Identify which cell holds the provided text, then report its [X, Y] central coordinate. 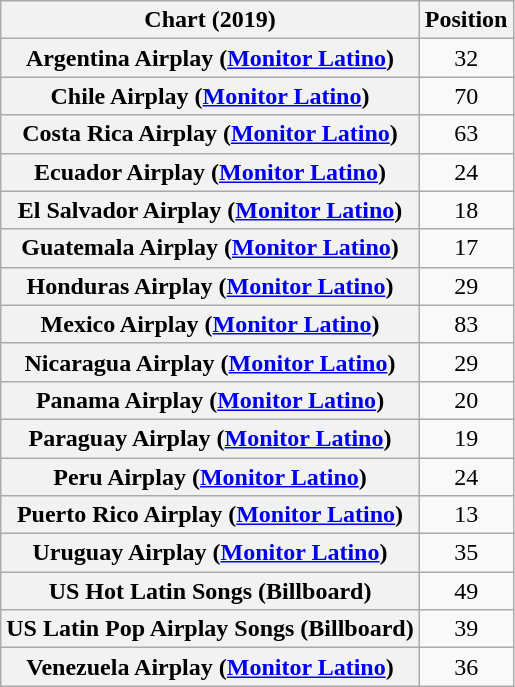
63 [466, 134]
Puerto Rico Airplay (Monitor Latino) [210, 515]
70 [466, 96]
Chart (2019) [210, 20]
Ecuador Airplay (Monitor Latino) [210, 172]
Argentina Airplay (Monitor Latino) [210, 58]
36 [466, 667]
Paraguay Airplay (Monitor Latino) [210, 438]
Nicaragua Airplay (Monitor Latino) [210, 362]
13 [466, 515]
Panama Airplay (Monitor Latino) [210, 400]
El Salvador Airplay (Monitor Latino) [210, 210]
32 [466, 58]
Honduras Airplay (Monitor Latino) [210, 286]
Mexico Airplay (Monitor Latino) [210, 324]
19 [466, 438]
Peru Airplay (Monitor Latino) [210, 477]
35 [466, 553]
39 [466, 629]
20 [466, 400]
49 [466, 591]
Costa Rica Airplay (Monitor Latino) [210, 134]
Guatemala Airplay (Monitor Latino) [210, 248]
US Hot Latin Songs (Billboard) [210, 591]
Uruguay Airplay (Monitor Latino) [210, 553]
Position [466, 20]
17 [466, 248]
18 [466, 210]
Chile Airplay (Monitor Latino) [210, 96]
US Latin Pop Airplay Songs (Billboard) [210, 629]
83 [466, 324]
Venezuela Airplay (Monitor Latino) [210, 667]
